Search for the cell housing the specified text and yield its (X, Y) center coordinate. 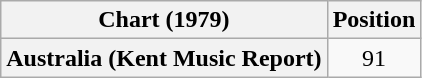
Chart (1979) (164, 20)
91 (374, 58)
Position (374, 20)
Australia (Kent Music Report) (164, 58)
